For the text-containing cell, return its midpoint in [X, Y] coordinate format. 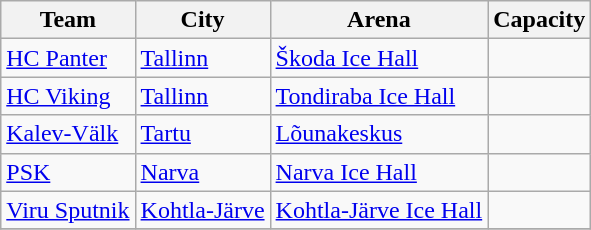
Tondiraba Ice Hall [379, 96]
Team [68, 20]
HC Viking [68, 96]
Kalev-Välk [68, 134]
Narva [202, 172]
HC Panter [68, 58]
Lõunakeskus [379, 134]
Škoda Ice Hall [379, 58]
City [202, 20]
Kohtla-Järve [202, 210]
Narva Ice Hall [379, 172]
Arena [379, 20]
Capacity [540, 20]
Viru Sputnik [68, 210]
PSK [68, 172]
Tartu [202, 134]
Kohtla-Järve Ice Hall [379, 210]
